Pinpoint the cell where the given text exists, returning its (x, y) midpoint coordinate. 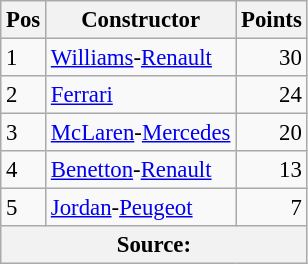
7 (272, 208)
3 (24, 133)
Source: (154, 245)
Ferrari (141, 95)
Constructor (141, 20)
Points (272, 20)
20 (272, 133)
13 (272, 170)
2 (24, 95)
Jordan-Peugeot (141, 208)
5 (24, 208)
4 (24, 170)
1 (24, 58)
Williams-Renault (141, 58)
30 (272, 58)
McLaren-Mercedes (141, 133)
Benetton-Renault (141, 170)
Pos (24, 20)
24 (272, 95)
